Detect which cell encompasses the target text, then output its (X, Y) center coordinate. 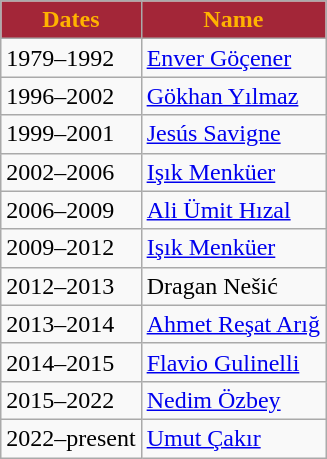
2002–2006 (71, 172)
1979–1992 (71, 58)
Jesús Savigne (233, 134)
Enver Göçener (233, 58)
Umut Çakır (233, 438)
Ahmet Reşat Arığ (233, 324)
Nedim Özbey (233, 400)
2009–2012 (71, 248)
2014–2015 (71, 362)
2012–2013 (71, 286)
Name (233, 20)
Gökhan Yılmaz (233, 96)
2006–2009 (71, 210)
2015–2022 (71, 400)
2013–2014 (71, 324)
Flavio Gulinelli (233, 362)
Dates (71, 20)
Dragan Nešić (233, 286)
1999–2001 (71, 134)
1996–2002 (71, 96)
Ali Ümit Hızal (233, 210)
2022–present (71, 438)
